Search for the cell housing the specified text and yield its (x, y) center coordinate. 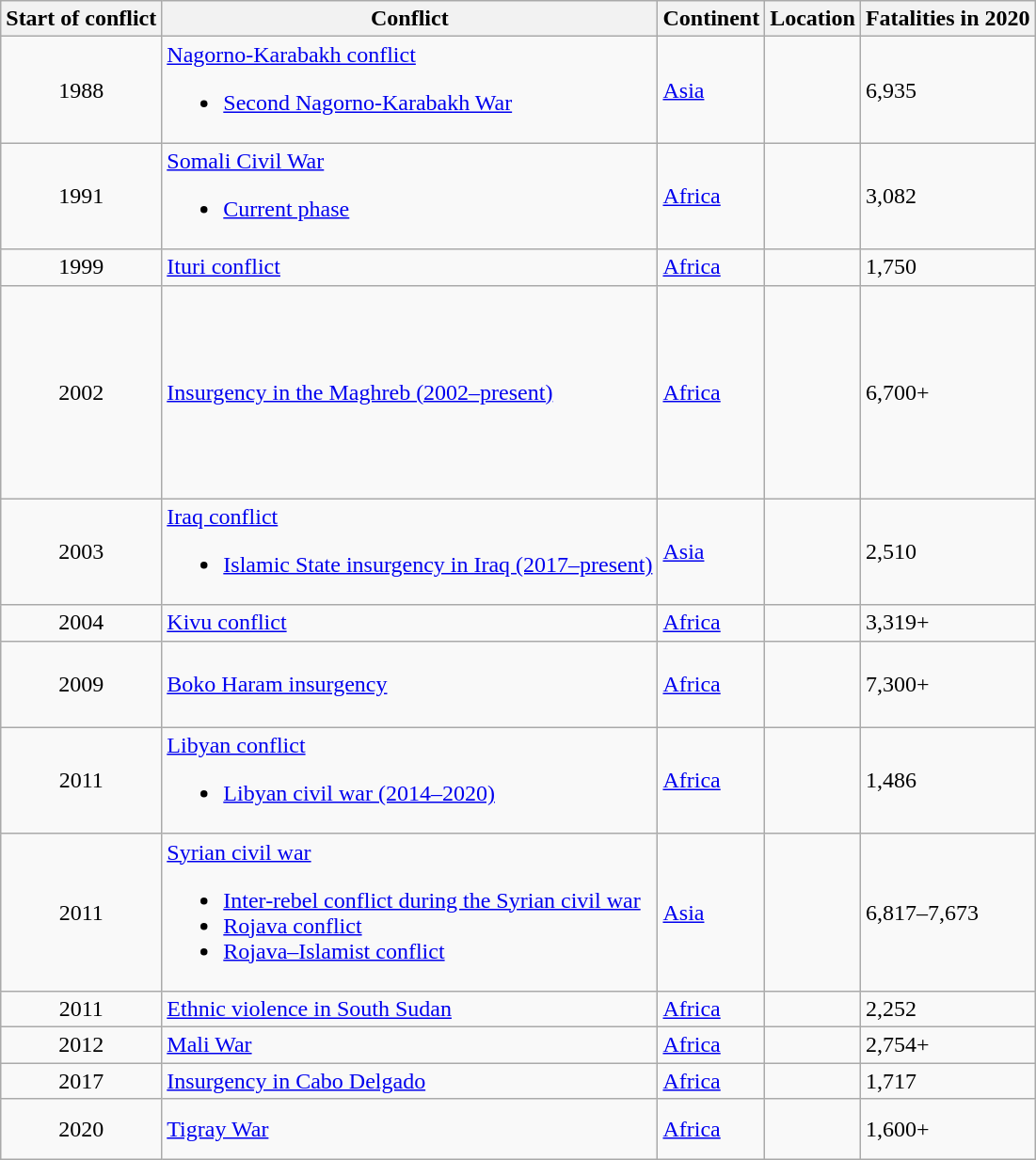
7,300+ (948, 684)
2004 (81, 623)
1999 (81, 267)
2012 (81, 1044)
Libyan conflictLibyan civil war (2014–2020) (410, 781)
Insurgency in Cabo Delgado (410, 1081)
Start of conflict (81, 19)
1,486 (948, 781)
Somali Civil WarCurrent phase (410, 196)
6,817–7,673 (948, 913)
2,252 (948, 1009)
3,082 (948, 196)
Fatalities in 2020 (948, 19)
6,935 (948, 90)
1,750 (948, 267)
Nagorno-Karabakh conflictSecond Nagorno-Karabakh War (410, 90)
Ethnic violence in South Sudan (410, 1009)
1988 (81, 90)
2002 (81, 391)
1,600+ (948, 1129)
Kivu conflict (410, 623)
Mali War (410, 1044)
2017 (81, 1081)
Conflict (410, 19)
Location (813, 19)
1991 (81, 196)
2020 (81, 1129)
Ituri conflict (410, 267)
2,754+ (948, 1044)
1,717 (948, 1081)
Tigray War (410, 1129)
Syrian civil warInter-rebel conflict during the Syrian civil warRojava conflictRojava–Islamist conflict (410, 913)
Continent (711, 19)
2,510 (948, 551)
6,700+ (948, 391)
2003 (81, 551)
Iraq conflictIslamic State insurgency in Iraq (2017–present) (410, 551)
Boko Haram insurgency (410, 684)
Insurgency in the Maghreb (2002–present) (410, 391)
3,319+ (948, 623)
2009 (81, 684)
